Return the (x, y) coordinate for the center point of the cell that contains the specified text.  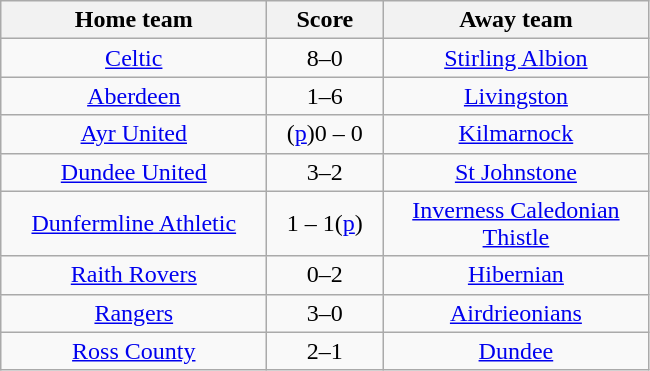
Score (325, 20)
Ayr United (134, 134)
Stirling Albion (516, 58)
Away team (516, 20)
8–0 (325, 58)
Rangers (134, 313)
3–2 (325, 172)
3–0 (325, 313)
Hibernian (516, 275)
Raith Rovers (134, 275)
Dunfermline Athletic (134, 224)
Kilmarnock (516, 134)
Airdrieonians (516, 313)
0–2 (325, 275)
Celtic (134, 58)
1 – 1(p) (325, 224)
(p)0 – 0 (325, 134)
2–1 (325, 351)
Livingston (516, 96)
St Johnstone (516, 172)
Inverness Caledonian Thistle (516, 224)
Ross County (134, 351)
Dundee (516, 351)
1–6 (325, 96)
Dundee United (134, 172)
Aberdeen (134, 96)
Home team (134, 20)
